Determine the [x, y] coordinate at the center of the cell enclosing the given text.  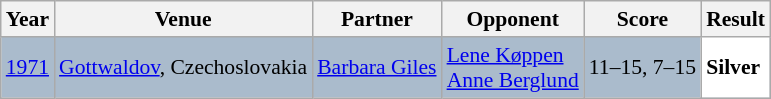
1971 [28, 68]
Silver [736, 68]
Lene Køppen Anne Berglund [513, 68]
Barbara Giles [376, 68]
Venue [183, 19]
Score [642, 19]
Year [28, 19]
11–15, 7–15 [642, 68]
Opponent [513, 19]
Gottwaldov, Czechoslovakia [183, 68]
Partner [376, 19]
Result [736, 19]
